Locate the cell with the specified text and output its [x, y] center coordinate. 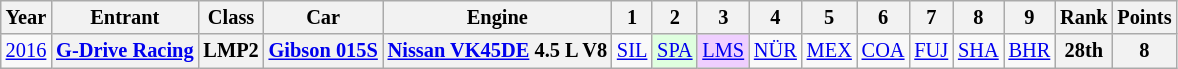
LMP2 [230, 51]
Entrant [124, 17]
2016 [26, 51]
G-Drive Racing [124, 51]
5 [830, 17]
Nissan VK45DE 4.5 L V8 [498, 51]
2 [674, 17]
Year [26, 17]
Car [324, 17]
SIL [632, 51]
3 [723, 17]
NÜR [776, 51]
COA [884, 51]
LMS [723, 51]
1 [632, 17]
BHR [1030, 51]
Engine [498, 17]
4 [776, 17]
28th [1084, 51]
Class [230, 17]
Gibson 015S [324, 51]
6 [884, 17]
Rank [1084, 17]
SHA [978, 51]
9 [1030, 17]
FUJ [931, 51]
7 [931, 17]
Points [1144, 17]
MEX [830, 51]
SPA [674, 51]
